Identify which cell holds the provided text, then report its [x, y] central coordinate. 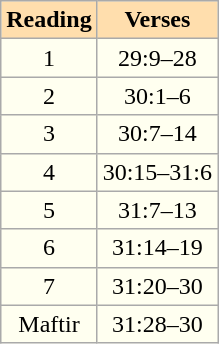
Maftir [49, 324]
31:20–30 [157, 286]
30:15–31:6 [157, 172]
30:7–14 [157, 134]
3 [49, 134]
7 [49, 286]
4 [49, 172]
31:14–19 [157, 248]
1 [49, 58]
29:9–28 [157, 58]
6 [49, 248]
5 [49, 210]
Reading [49, 20]
31:7–13 [157, 210]
30:1–6 [157, 96]
31:28–30 [157, 324]
2 [49, 96]
Verses [157, 20]
